Output the [x, y] coordinate of the center of the cell containing the given text.  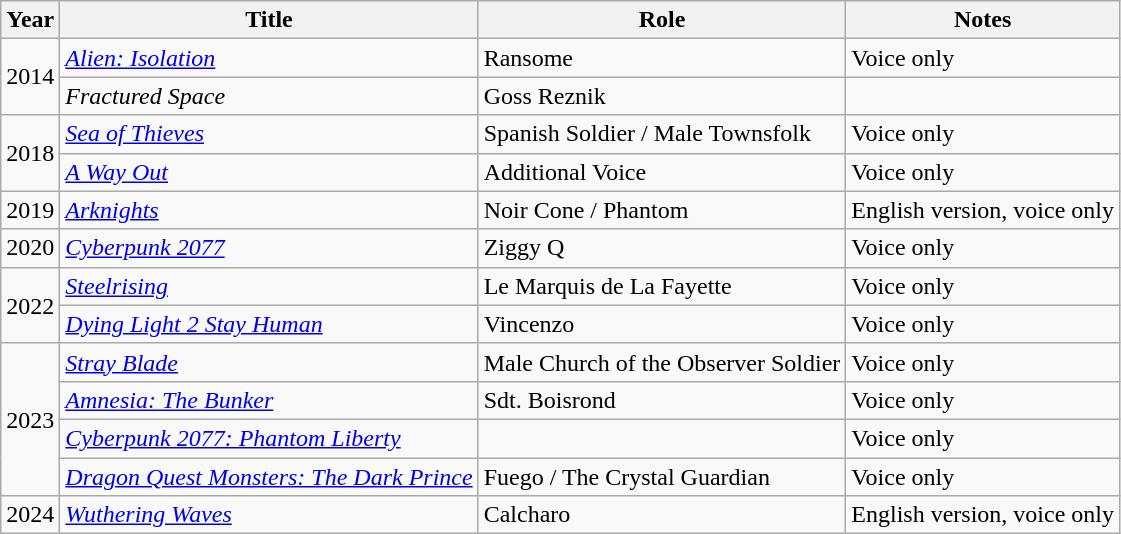
Fractured Space [269, 96]
Arknights [269, 210]
Goss Reznik [662, 96]
Male Church of the Observer Soldier [662, 362]
Fuego / The Crystal Guardian [662, 477]
Amnesia: The Bunker [269, 400]
2022 [30, 305]
Sdt. Boisrond [662, 400]
Spanish Soldier / Male Townsfolk [662, 134]
2020 [30, 248]
Year [30, 20]
A Way Out [269, 172]
Alien: Isolation [269, 58]
Cyberpunk 2077: Phantom Liberty [269, 438]
Calcharo [662, 515]
Dragon Quest Monsters: The Dark Prince [269, 477]
Le Marquis de La Fayette [662, 286]
Wuthering Waves [269, 515]
Noir Cone / Phantom [662, 210]
Steelrising [269, 286]
Cyberpunk 2077 [269, 248]
Ransome [662, 58]
Stray Blade [269, 362]
2019 [30, 210]
Dying Light 2 Stay Human [269, 324]
2023 [30, 419]
Additional Voice [662, 172]
Ziggy Q [662, 248]
Title [269, 20]
Notes [983, 20]
2014 [30, 77]
2018 [30, 153]
2024 [30, 515]
Sea of Thieves [269, 134]
Vincenzo [662, 324]
Role [662, 20]
